Return [x, y] of the center of cell containing provided text 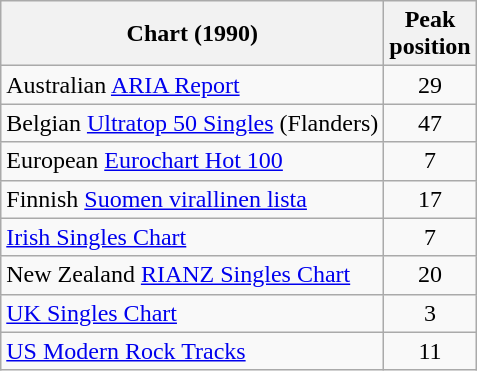
UK Singles Chart [192, 313]
29 [430, 85]
US Modern Rock Tracks [192, 351]
Chart (1990) [192, 34]
Irish Singles Chart [192, 237]
11 [430, 351]
20 [430, 275]
European Eurochart Hot 100 [192, 161]
Peakposition [430, 34]
Australian ARIA Report [192, 85]
3 [430, 313]
17 [430, 199]
Belgian Ultratop 50 Singles (Flanders) [192, 123]
Finnish Suomen virallinen lista [192, 199]
New Zealand RIANZ Singles Chart [192, 275]
47 [430, 123]
